Pinpoint the cell where the given text exists, returning its [x, y] midpoint coordinate. 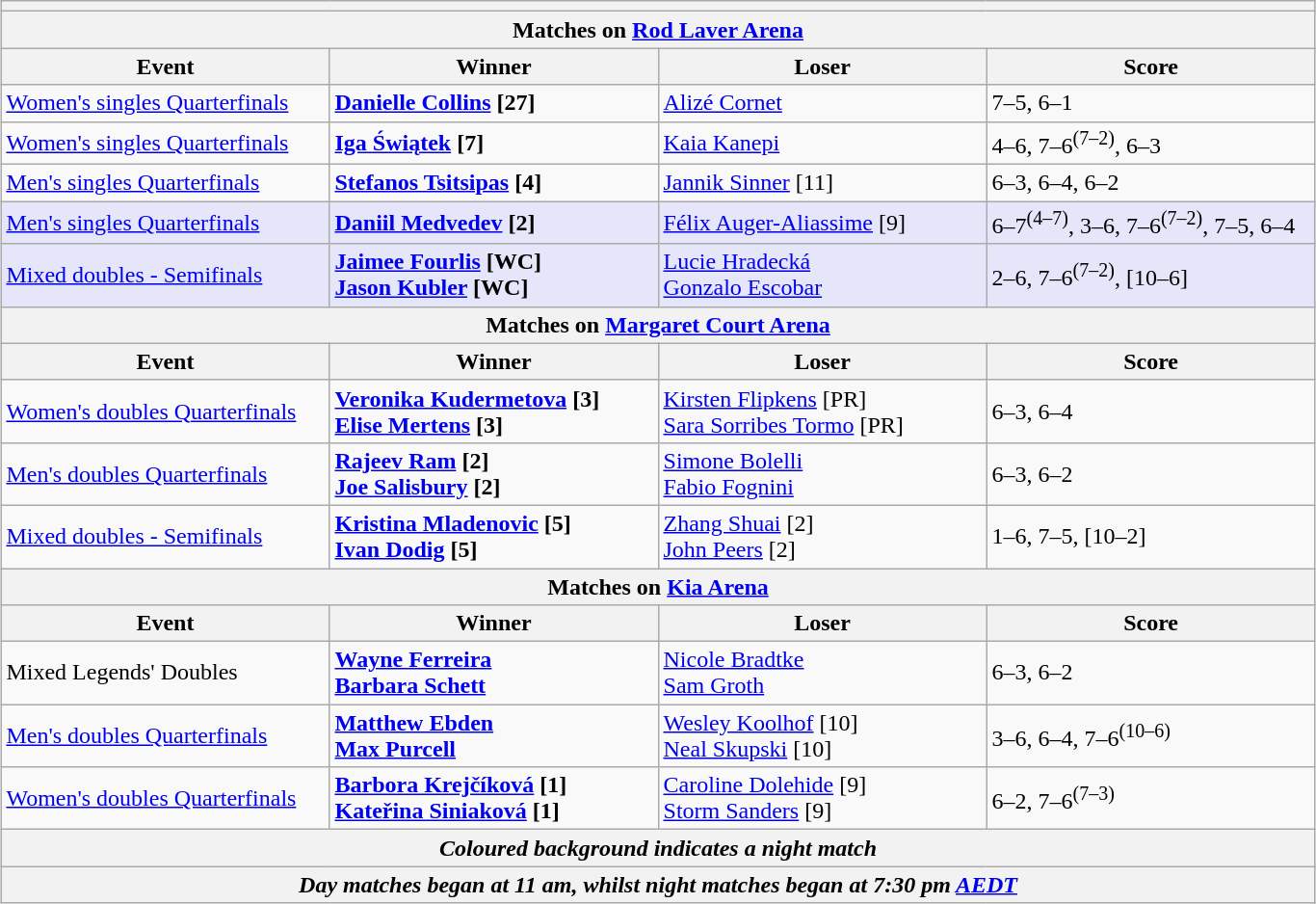
Day matches began at 11 am, whilst night matches began at 7:30 pm AEDT [658, 885]
Kirsten Flipkens [PR] Sara Sorribes Tormo [PR] [823, 411]
Kaia Kanepi [823, 143]
Matches on Rod Laver Arena [658, 30]
6–3, 6–4 [1150, 411]
7–5, 6–1 [1150, 103]
Matthew Ebden Max Purcell [493, 736]
6–3, 6–4, 6–2 [1150, 183]
Matches on Margaret Court Arena [658, 325]
Barbora Krejčíková [1] Kateřina Siniaková [1] [493, 798]
Iga Świątek [7] [493, 143]
Lucie Hradecká Gonzalo Escobar [823, 276]
4–6, 7–6(7–2), 6–3 [1150, 143]
Jannik Sinner [11] [823, 183]
Coloured background indicates a night match [658, 848]
Jaimee Fourlis [WC] Jason Kubler [WC] [493, 276]
Danielle Collins [27] [493, 103]
Mixed Legends' Doubles [166, 673]
Wesley Koolhof [10] Neal Skupski [10] [823, 736]
Matches on Kia Arena [658, 587]
1–6, 7–5, [10–2] [1150, 536]
Félix Auger-Aliassime [9] [823, 224]
Caroline Dolehide [9] Storm Sanders [9] [823, 798]
Alizé Cornet [823, 103]
Kristina Mladenovic [5] Ivan Dodig [5] [493, 536]
3–6, 6–4, 7–6(10–6) [1150, 736]
Veronika Kudermetova [3] Elise Mertens [3] [493, 411]
Zhang Shuai [2] John Peers [2] [823, 536]
Daniil Medvedev [2] [493, 224]
Stefanos Tsitsipas [4] [493, 183]
6–7(4–7), 3–6, 7–6(7–2), 7–5, 6–4 [1150, 224]
Wayne Ferreira Barbara Schett [493, 673]
6–2, 7–6(7–3) [1150, 798]
Rajeev Ram [2] Joe Salisbury [2] [493, 474]
2–6, 7–6(7–2), [10–6] [1150, 276]
Simone Bolelli Fabio Fognini [823, 474]
Nicole Bradtke Sam Groth [823, 673]
